From the cell containing the given text, extract its center point as (x, y) coordinate. 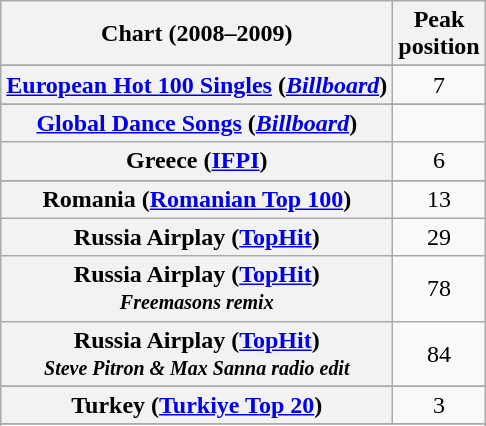
Greece (IFPI) (197, 161)
Chart (2008–2009) (197, 34)
7 (439, 85)
Global Dance Songs (Billboard) (197, 123)
84 (439, 354)
Peakposition (439, 34)
29 (439, 237)
13 (439, 199)
Turkey (Turkiye Top 20) (197, 405)
Russia Airplay (TopHit)Steve Pitron & Max Sanna radio edit (197, 354)
Russia Airplay (TopHit) (197, 237)
Romania (Romanian Top 100) (197, 199)
78 (439, 288)
European Hot 100 Singles (Billboard) (197, 85)
6 (439, 161)
3 (439, 405)
Russia Airplay (TopHit)Freemasons remix (197, 288)
